Return the [x, y] coordinate for the center point of the cell that contains the specified text.  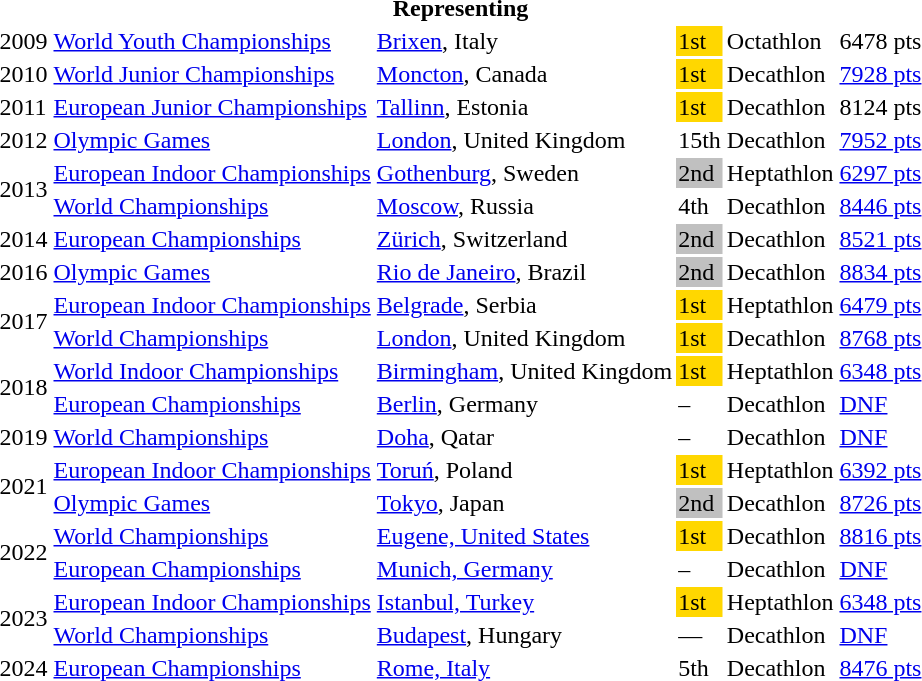
Istanbul, Turkey [524, 602]
Zürich, Switzerland [524, 239]
Tallinn, Estonia [524, 107]
Octathlon [780, 41]
Eugene, United States [524, 536]
World Youth Championships [212, 41]
Budapest, Hungary [524, 635]
Brixen, Italy [524, 41]
Belgrade, Serbia [524, 305]
Gothenburg, Sweden [524, 173]
Toruń, Poland [524, 470]
15th [700, 140]
Moncton, Canada [524, 74]
4th [700, 206]
Tokyo, Japan [524, 503]
World Junior Championships [212, 74]
Berlin, Germany [524, 404]
Munich, Germany [524, 569]
Birmingham, United Kingdom [524, 371]
Moscow, Russia [524, 206]
Rio de Janeiro, Brazil [524, 272]
European Junior Championships [212, 107]
Doha, Qatar [524, 437]
— [700, 635]
World Indoor Championships [212, 371]
